Scan for the cell matching the given text and deliver its (x, y) coordinate at center. 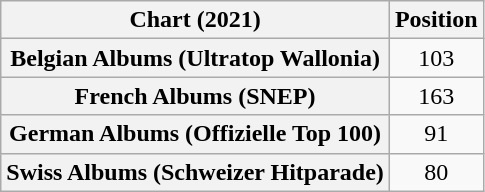
Belgian Albums (Ultratop Wallonia) (196, 58)
Swiss Albums (Schweizer Hitparade) (196, 172)
French Albums (SNEP) (196, 96)
Position (436, 20)
91 (436, 134)
Chart (2021) (196, 20)
German Albums (Offizielle Top 100) (196, 134)
103 (436, 58)
80 (436, 172)
163 (436, 96)
